Provide the [X, Y] coordinate of the cell's center where the given text is located.  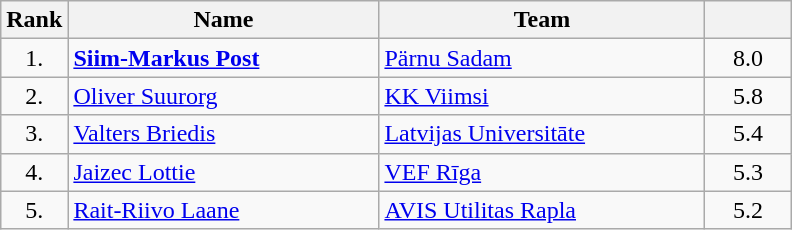
Team [542, 20]
3. [34, 134]
Valters Briedis [224, 134]
5.4 [748, 134]
5. [34, 210]
Name [224, 20]
5.2 [748, 210]
8.0 [748, 58]
4. [34, 172]
AVIS Utilitas Rapla [542, 210]
Pärnu Sadam [542, 58]
5.8 [748, 96]
Latvijas Universitāte [542, 134]
Siim-Markus Post [224, 58]
Rank [34, 20]
1. [34, 58]
2. [34, 96]
Oliver Suurorg [224, 96]
KK Viimsi [542, 96]
VEF Rīga [542, 172]
Jaizec Lottie [224, 172]
5.3 [748, 172]
Rait-Riivo Laane [224, 210]
